Return the (X, Y) coordinate for the center point of the cell that contains the specified text.  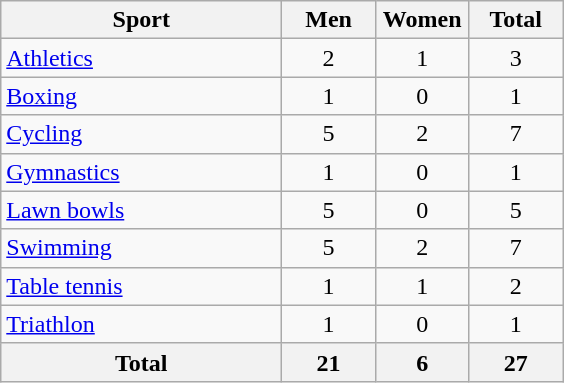
Men (329, 20)
Gymnastics (142, 172)
Triathlon (142, 324)
Swimming (142, 248)
27 (516, 362)
Lawn bowls (142, 210)
6 (422, 362)
Sport (142, 20)
Athletics (142, 58)
21 (329, 362)
3 (516, 58)
Table tennis (142, 286)
Women (422, 20)
Cycling (142, 134)
Boxing (142, 96)
